Provide the (x, y) coordinate of the cell's center where the given text is located.  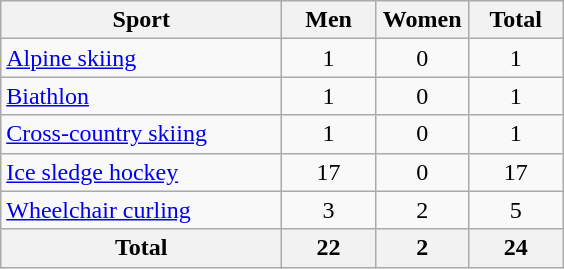
Cross-country skiing (142, 134)
Men (329, 20)
Women (422, 20)
22 (329, 248)
24 (516, 248)
Biathlon (142, 96)
Alpine skiing (142, 58)
Wheelchair curling (142, 210)
3 (329, 210)
Sport (142, 20)
5 (516, 210)
Ice sledge hockey (142, 172)
